Detect which cell encompasses the target text, then output its (x, y) center coordinate. 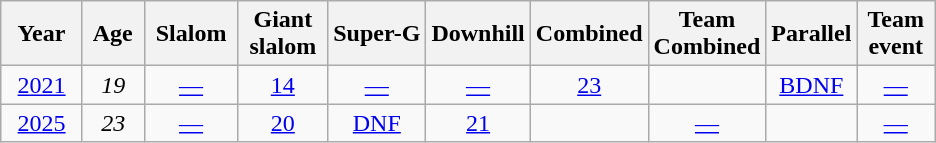
Slalom (191, 34)
Age (113, 34)
Super-G (377, 34)
Giant slalom (283, 34)
19 (113, 85)
Year (42, 34)
DNF (377, 123)
2021 (42, 85)
2025 (42, 123)
21 (478, 123)
Combined (589, 34)
20 (283, 123)
Parallel (812, 34)
BDNF (812, 85)
Downhill (478, 34)
Team event (896, 34)
14 (283, 85)
TeamCombined (707, 34)
